Provide the (X, Y) coordinate of the cell's center where the given text is located.  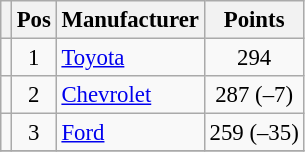
Points (254, 20)
Pos (34, 20)
Manufacturer (130, 20)
294 (254, 58)
1 (34, 58)
259 (–35) (254, 133)
Toyota (130, 58)
287 (–7) (254, 95)
Chevrolet (130, 95)
3 (34, 133)
2 (34, 95)
Ford (130, 133)
